Return the [X, Y] coordinate for the center point of the cell that contains the specified text.  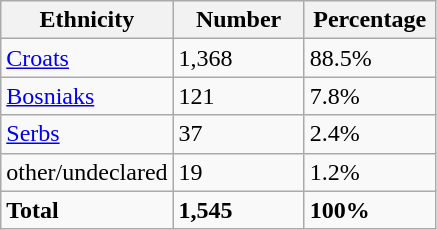
7.8% [370, 96]
100% [370, 210]
1,368 [238, 58]
Percentage [370, 20]
1.2% [370, 172]
other/undeclared [87, 172]
1,545 [238, 210]
2.4% [370, 134]
Ethnicity [87, 20]
Total [87, 210]
88.5% [370, 58]
Number [238, 20]
Bosniaks [87, 96]
19 [238, 172]
121 [238, 96]
Serbs [87, 134]
37 [238, 134]
Croats [87, 58]
